Pinpoint the cell where the given text exists, returning its (X, Y) midpoint coordinate. 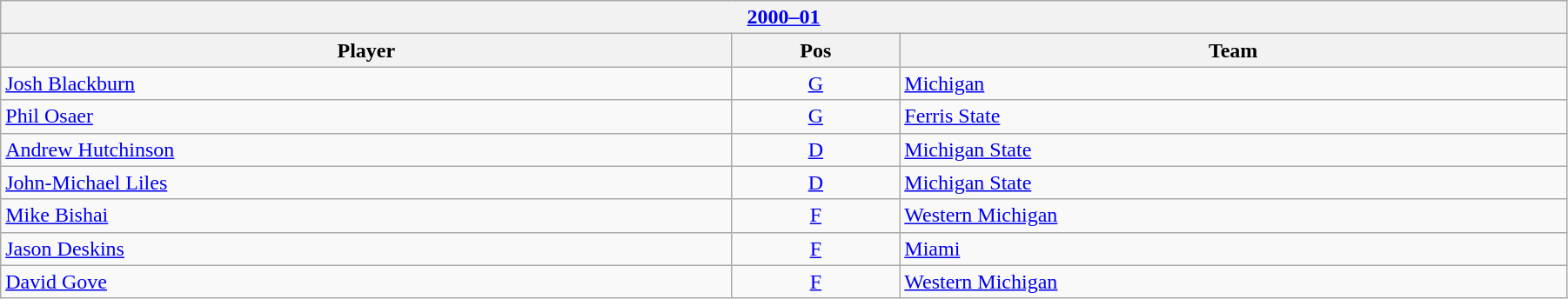
2000–01 (784, 17)
Mike Bishai (366, 216)
Michigan (1234, 83)
Miami (1234, 249)
Pos (816, 50)
Phil Osaer (366, 116)
Ferris State (1234, 116)
David Gove (366, 282)
Jason Deskins (366, 249)
John-Michael Liles (366, 183)
Player (366, 50)
Andrew Hutchinson (366, 149)
Team (1234, 50)
Josh Blackburn (366, 83)
